Scan for the cell matching the given text and deliver its [x, y] coordinate at center. 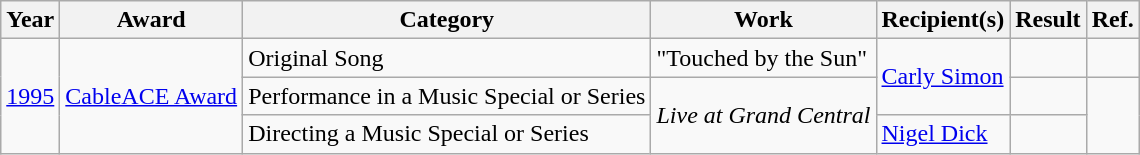
Result [1048, 20]
Ref. [1112, 20]
Performance in a Music Special or Series [447, 96]
CableACE Award [152, 96]
Category [447, 20]
Award [152, 20]
Original Song [447, 58]
Recipient(s) [943, 20]
Year [30, 20]
"Touched by the Sun" [764, 58]
Nigel Dick [943, 134]
Directing a Music Special or Series [447, 134]
1995 [30, 96]
Live at Grand Central [764, 115]
Carly Simon [943, 77]
Work [764, 20]
